For the text-containing cell, return its midpoint in [x, y] coordinate format. 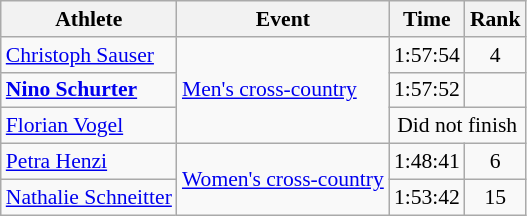
Men's cross-country [283, 90]
Nino Schurter [89, 90]
15 [496, 197]
Rank [496, 19]
Christoph Sauser [89, 55]
Nathalie Schneitter [89, 197]
Time [427, 19]
4 [496, 55]
1:53:42 [427, 197]
Petra Henzi [89, 162]
Did not finish [458, 126]
1:57:52 [427, 90]
1:57:54 [427, 55]
Event [283, 19]
Athlete [89, 19]
6 [496, 162]
Women's cross-country [283, 180]
1:48:41 [427, 162]
Florian Vogel [89, 126]
